Capture the cell that displays the provided text and extract its (x, y) central coordinate. 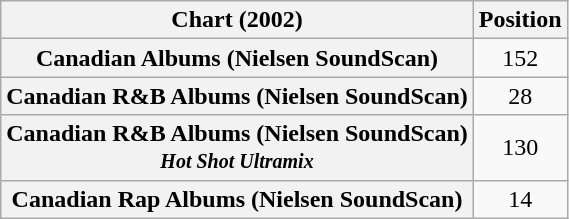
14 (520, 199)
130 (520, 148)
152 (520, 58)
Chart (2002) (238, 20)
Canadian Albums (Nielsen SoundScan) (238, 58)
28 (520, 96)
Position (520, 20)
Canadian R&B Albums (Nielsen SoundScan) (238, 96)
Canadian R&B Albums (Nielsen SoundScan)Hot Shot Ultramix (238, 148)
Canadian Rap Albums (Nielsen SoundScan) (238, 199)
